Locate the cell with the specified text and output its [x, y] center coordinate. 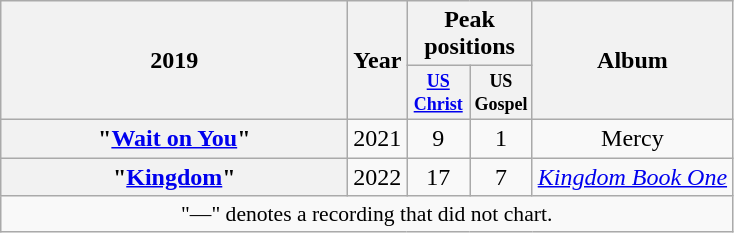
USChrist [438, 93]
7 [502, 177]
"—" denotes a recording that did not chart. [367, 214]
"Kingdom" [174, 177]
2022 [378, 177]
Album [632, 60]
1 [502, 138]
9 [438, 138]
Mercy [632, 138]
USGospel [502, 93]
2021 [378, 138]
2019 [174, 60]
Peakpositions [470, 34]
17 [438, 177]
Kingdom Book One [632, 177]
"Wait on You" [174, 138]
Year [378, 60]
